Return the [x, y] coordinate for the center point of the cell that contains the specified text.  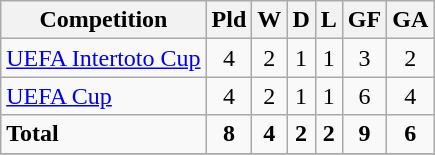
Pld [229, 20]
Total [104, 134]
Competition [104, 20]
D [301, 20]
UEFA Cup [104, 96]
UEFA Intertoto Cup [104, 58]
GF [364, 20]
L [328, 20]
8 [229, 134]
W [270, 20]
GA [410, 20]
9 [364, 134]
3 [364, 58]
